From the cell containing the given text, extract its center point as (X, Y) coordinate. 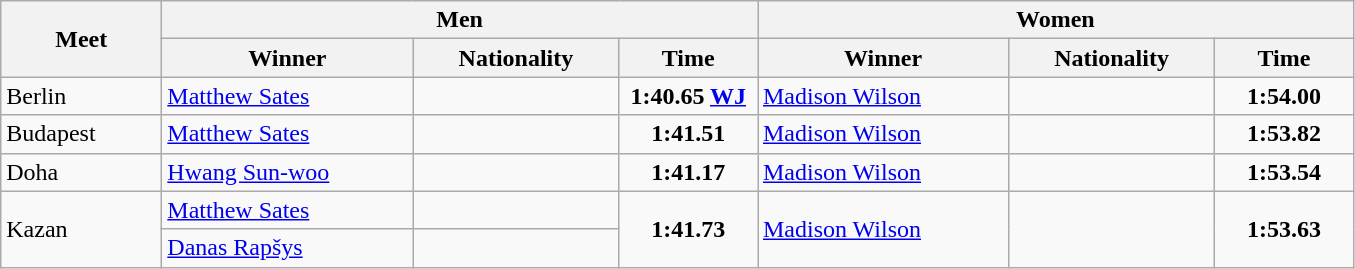
1:40.65 WJ (688, 96)
1:41.51 (688, 134)
Doha (82, 172)
1:53.63 (1284, 229)
Berlin (82, 96)
1:54.00 (1284, 96)
1:53.54 (1284, 172)
Kazan (82, 229)
Hwang Sun-woo (288, 172)
Men (460, 20)
Women (1056, 20)
1:41.73 (688, 229)
Danas Rapšys (288, 248)
1:53.82 (1284, 134)
1:41.17 (688, 172)
Meet (82, 39)
Budapest (82, 134)
